Extract the (x, y) coordinate from the center of the cell holding the provided text.  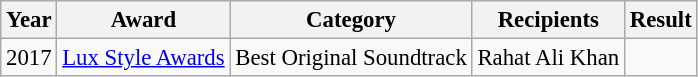
Award (144, 20)
Best Original Soundtrack (351, 58)
Lux Style Awards (144, 58)
Rahat Ali Khan (548, 58)
Result (660, 20)
Recipients (548, 20)
Year (29, 20)
2017 (29, 58)
Category (351, 20)
